Extract the (X, Y) coordinate from the center of the cell holding the provided text.  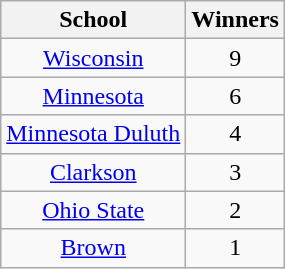
9 (236, 58)
Minnesota Duluth (94, 134)
Winners (236, 20)
Brown (94, 248)
School (94, 20)
6 (236, 96)
2 (236, 210)
Ohio State (94, 210)
3 (236, 172)
Minnesota (94, 96)
Clarkson (94, 172)
Wisconsin (94, 58)
1 (236, 248)
4 (236, 134)
